Provide the (X, Y) coordinate of the cell's center where the given text is located.  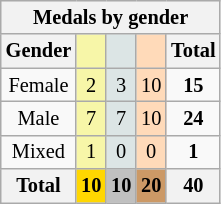
20 (151, 186)
3 (121, 85)
Male (38, 118)
Gender (38, 51)
Mixed (38, 152)
24 (193, 118)
2 (91, 85)
Female (38, 85)
40 (193, 186)
15 (193, 85)
Medals by gender (111, 17)
